Output the [x, y] coordinate of the center of the cell containing the given text.  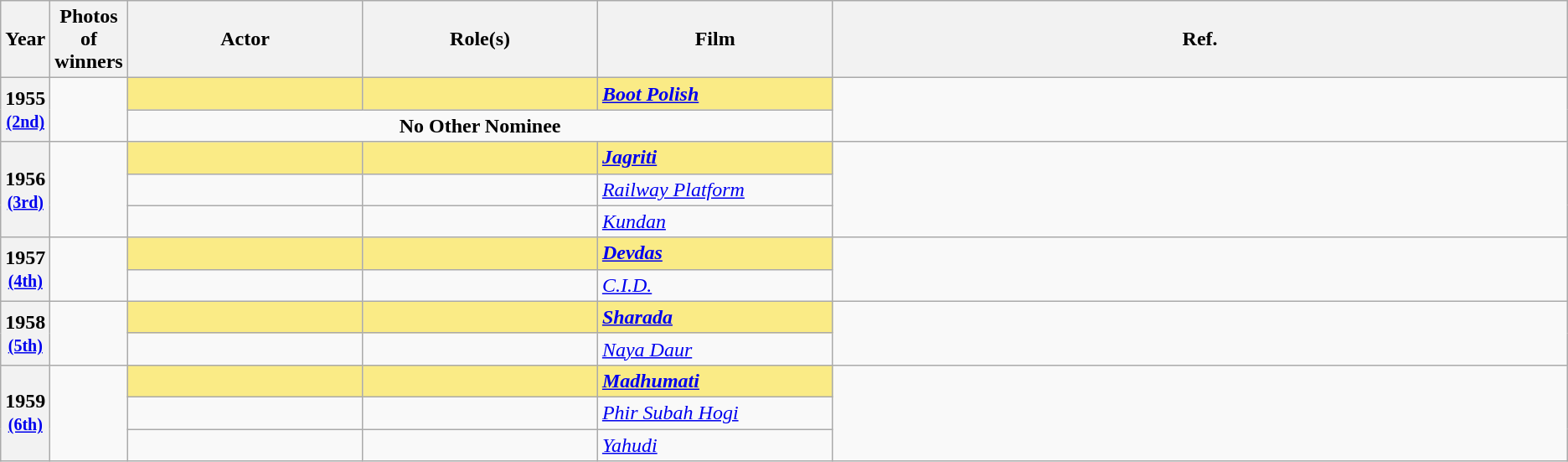
Film [715, 39]
C.I.D. [715, 285]
Boot Polish [715, 94]
Actor [245, 39]
Kundan [715, 221]
1957 (4th) [25, 269]
1956(3rd) [25, 189]
1959 (6th) [25, 413]
Role(s) [481, 39]
Year [25, 39]
Yahudi [715, 445]
Railway Platform [715, 189]
Phir Subah Hogi [715, 413]
Jagriti [715, 158]
1958 (5th) [25, 333]
No Other Nominee [480, 126]
Naya Daur [715, 349]
Sharada [715, 317]
1955 (2nd) [25, 110]
Ref. [1199, 39]
Devdas [715, 253]
Madhumati [715, 381]
Photos of winners [89, 39]
